Search for the cell housing the specified text and yield its (X, Y) center coordinate. 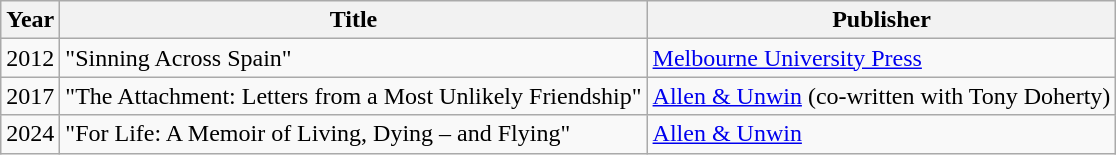
Publisher (882, 20)
"For Life: A Memoir of Living, Dying – and Flying" (354, 134)
2017 (30, 96)
Year (30, 20)
Allen & Unwin (co-written with Tony Doherty) (882, 96)
2024 (30, 134)
"Sinning Across Spain" (354, 58)
Title (354, 20)
Allen & Unwin (882, 134)
Melbourne University Press (882, 58)
"The Attachment: Letters from a Most Unlikely Friendship" (354, 96)
2012 (30, 58)
